Provide the (X, Y) coordinate of the cell's center where the given text is located.  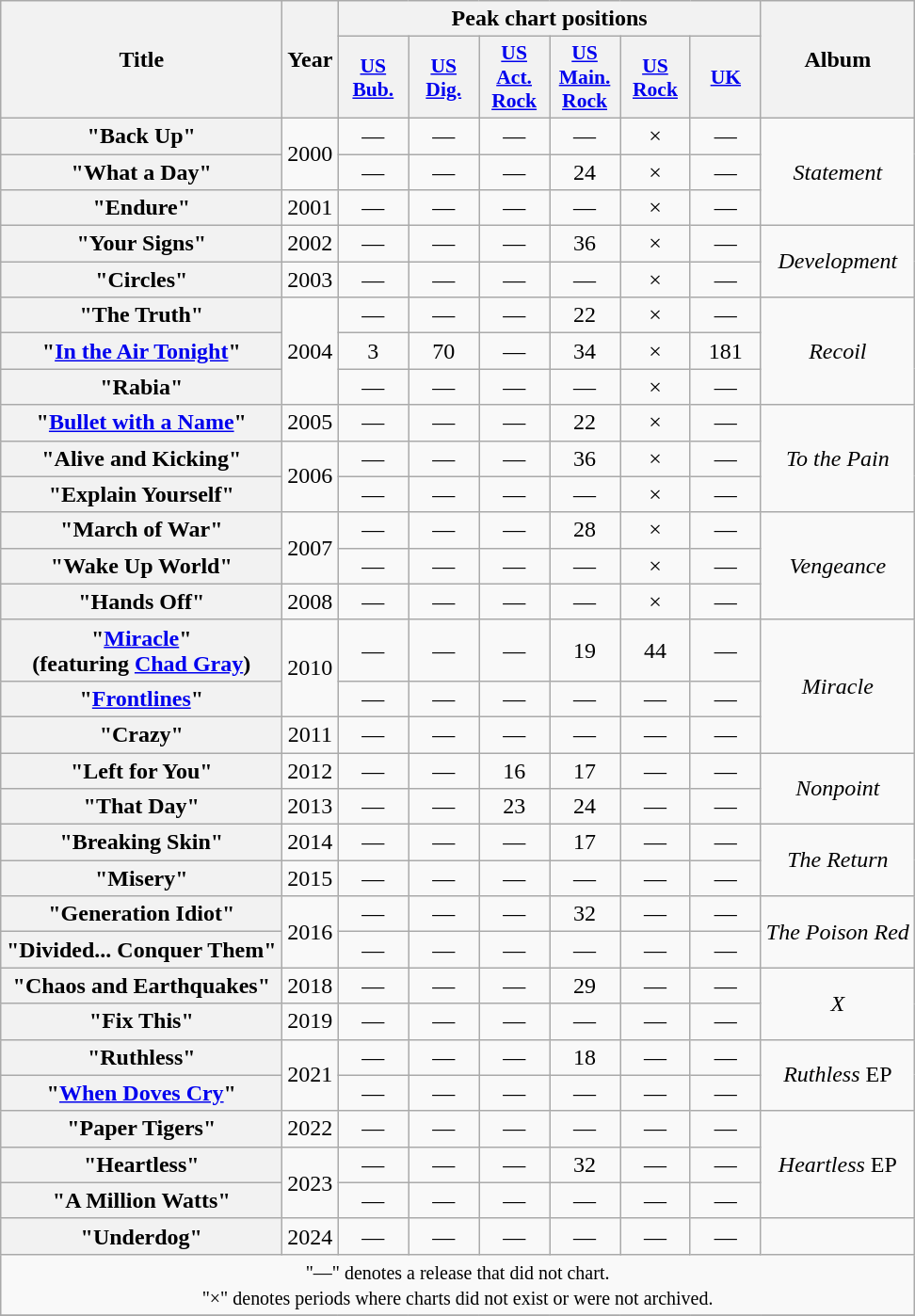
2015 (311, 878)
Title (141, 60)
19 (586, 650)
2007 (311, 548)
2003 (311, 280)
2023 (311, 1182)
Year (311, 60)
2010 (311, 668)
2016 (311, 932)
"—" denotes a release that did not chart."×" denotes periods where charts did not exist or were not archived. (457, 1284)
"In the Air Tonight" (141, 351)
"Circles" (141, 280)
Ruthless EP (838, 1075)
70 (444, 351)
"Endure" (141, 208)
Heartless EP (838, 1164)
Development (838, 262)
2006 (311, 476)
"Crazy" (141, 734)
"Hands Off" (141, 602)
USMain. Rock (586, 77)
"Rabia" (141, 387)
Recoil (838, 351)
3 (373, 351)
2022 (311, 1129)
"What a Day" (141, 172)
"Left for You" (141, 771)
UK (725, 77)
34 (586, 351)
USRock (655, 77)
Statement (838, 171)
"A Million Watts" (141, 1200)
2008 (311, 602)
To the Pain (838, 458)
Vengeance (838, 566)
X (838, 1003)
2018 (311, 986)
"Fix This" (141, 1021)
"Misery" (141, 878)
"Miracle"(featuring Chad Gray) (141, 650)
"Breaking Skin" (141, 843)
US Bub. (373, 77)
2019 (311, 1021)
"Bullet with a Name" (141, 423)
"When Doves Cry" (141, 1093)
28 (586, 530)
The Return (838, 860)
"Explain Yourself" (141, 494)
23 (514, 807)
2012 (311, 771)
"Heartless" (141, 1164)
2000 (311, 153)
44 (655, 650)
"Chaos and Earthquakes" (141, 986)
"Ruthless" (141, 1057)
2021 (311, 1075)
"Frontlines" (141, 698)
2005 (311, 423)
USAct. Rock (514, 77)
"That Day" (141, 807)
Album (838, 60)
Peak chart positions (550, 19)
"Paper Tigers" (141, 1129)
US Dig. (444, 77)
"Alive and Kicking" (141, 458)
2004 (311, 351)
"Generation Idiot" (141, 914)
"Divided... Conquer Them" (141, 950)
2002 (311, 244)
Nonpoint (838, 789)
16 (514, 771)
2014 (311, 843)
29 (586, 986)
2024 (311, 1236)
Miracle (838, 685)
"Underdog" (141, 1236)
2001 (311, 208)
"Your Signs" (141, 244)
"March of War" (141, 530)
"Back Up" (141, 136)
2013 (311, 807)
2011 (311, 734)
181 (725, 351)
The Poison Red (838, 932)
"Wake Up World" (141, 566)
18 (586, 1057)
"The Truth" (141, 315)
